Provide the [x, y] coordinate of the cell's center where the given text is located.  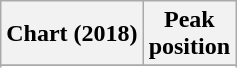
Peakposition [189, 34]
Chart (2018) [72, 34]
